Extract the [X, Y] coordinate from the center of the cell holding the provided text.  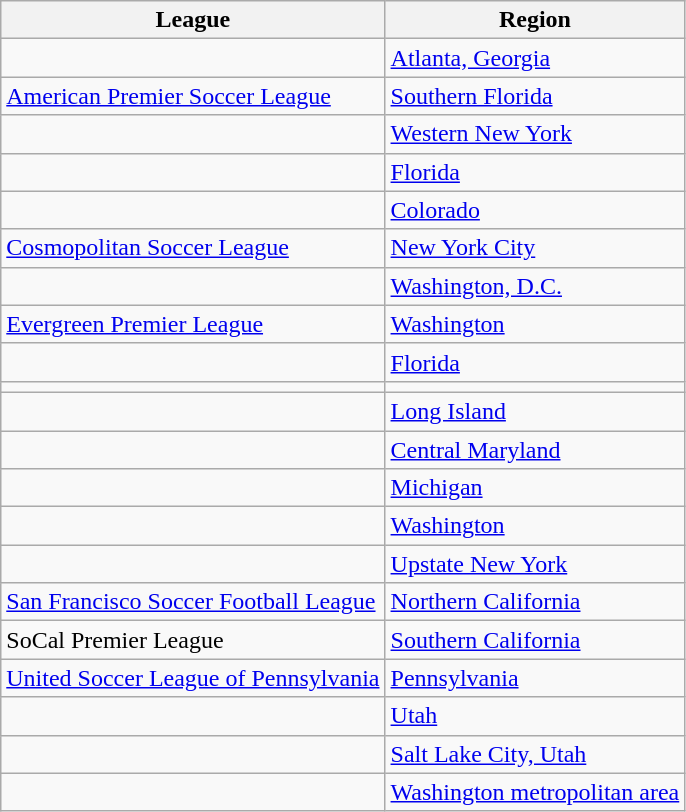
United Soccer League of Pennsylvania [193, 678]
New York City [535, 248]
Long Island [535, 411]
League [193, 20]
SoCal Premier League [193, 640]
Central Maryland [535, 449]
San Francisco Soccer Football League [193, 602]
Southern Florida [535, 96]
Washington, D.C. [535, 286]
Northern California [535, 602]
Evergreen Premier League [193, 324]
Michigan [535, 488]
American Premier Soccer League [193, 96]
Colorado [535, 210]
Western New York [535, 134]
Pennsylvania [535, 678]
Southern California [535, 640]
Washington metropolitan area [535, 792]
Upstate New York [535, 564]
Region [535, 20]
Utah [535, 716]
Atlanta, Georgia [535, 58]
Cosmopolitan Soccer League [193, 248]
Salt Lake City, Utah [535, 754]
